For the text-containing cell, return its midpoint in (x, y) coordinate format. 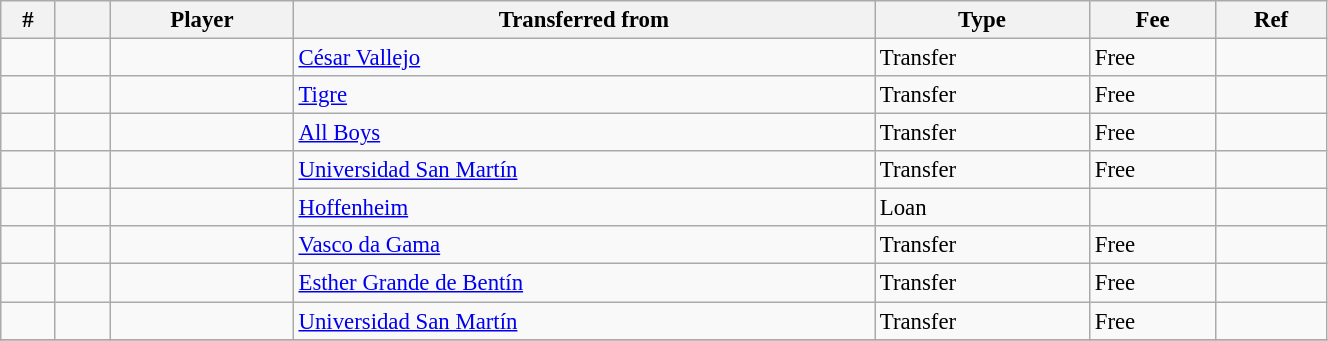
Fee (1152, 20)
Esther Grande de Bentín (584, 283)
Player (202, 20)
Tigre (584, 95)
Type (982, 20)
Ref (1272, 20)
Hoffenheim (584, 208)
# (28, 20)
Transferred from (584, 20)
Vasco da Gama (584, 245)
All Boys (584, 133)
César Vallejo (584, 58)
Loan (982, 208)
